Find where the given text appears and provide that cell's center as [X, Y] coordinate. 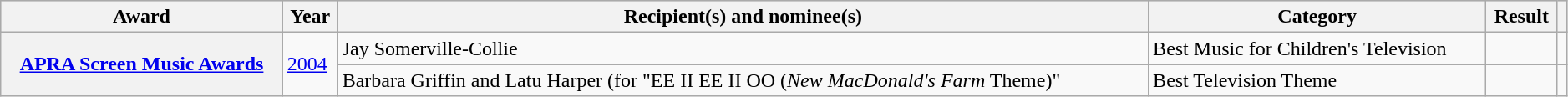
Award [142, 17]
Jay Somerville-Collie [743, 48]
Result [1522, 17]
APRA Screen Music Awards [142, 64]
Category [1317, 17]
Year [310, 17]
2004 [310, 64]
Best Music for Children's Television [1317, 48]
Recipient(s) and nominee(s) [743, 17]
Best Television Theme [1317, 80]
Barbara Griffin and Latu Harper (for "EE II EE II OO (New MacDonald's Farm Theme)" [743, 80]
